Identify which cell holds the provided text, then report its [X, Y] central coordinate. 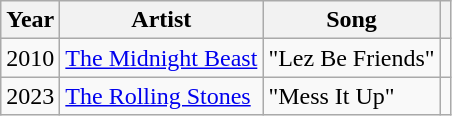
"Lez Be Friends" [352, 58]
The Midnight Beast [162, 58]
The Rolling Stones [162, 96]
Song [352, 20]
2010 [30, 58]
"Mess It Up" [352, 96]
Artist [162, 20]
2023 [30, 96]
Year [30, 20]
